Extract the [x, y] coordinate from the center of the cell holding the provided text.  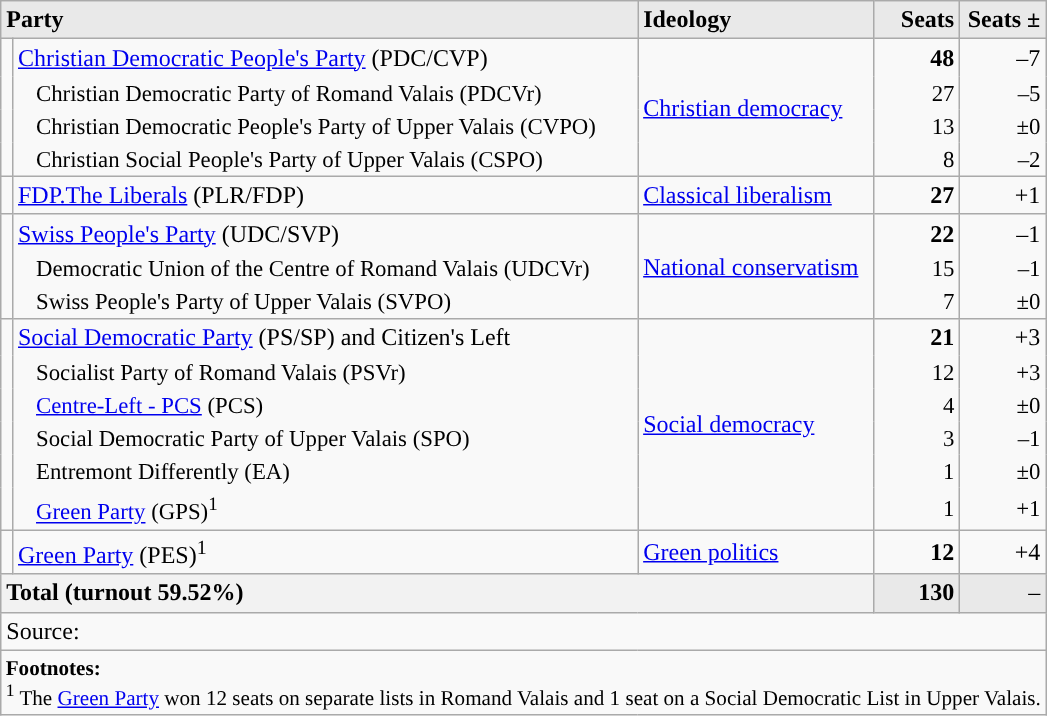
Social democracy [756, 424]
130 [917, 593]
–2 [1003, 159]
Ideology [756, 20]
15 [917, 268]
13 [917, 126]
FDP.The Liberals (PLR/FDP) [324, 195]
Party [320, 20]
Green Party (PES)1 [324, 552]
Christian democracy [756, 108]
Socialist Party of Romand Valais (PSVr) [324, 372]
Seats ± [1003, 20]
– [1003, 593]
Classical liberalism [756, 195]
Entremont Differently (EA) [324, 472]
21 [917, 336]
7 [917, 302]
3 [917, 438]
Seats [917, 20]
Swiss People's Party of Upper Valais (SVPO) [324, 302]
Christian Democratic Party of Romand Valais (PDCVr) [324, 92]
Centre-Left - PCS (PCS) [324, 406]
Social Democratic Party of Upper Valais (SPO) [324, 438]
–7 [1003, 58]
22 [917, 232]
4 [917, 406]
Total (turnout 59.52%) [438, 593]
8 [917, 159]
Christian Social People's Party of Upper Valais (CSPO) [324, 159]
+4 [1003, 552]
Footnotes:1 The Green Party won 12 seats on separate lists in Romand Valais and 1 seat on a Social Democratic List in Upper Valais. [524, 682]
Swiss People's Party (UDC/SVP) [324, 232]
Source: [524, 631]
Green politics [756, 552]
Christian Democratic People's Party (PDC/CVP) [324, 58]
Democratic Union of the Centre of Romand Valais (UDCVr) [324, 268]
48 [917, 58]
–5 [1003, 92]
National conservatism [756, 266]
Christian Democratic People's Party of Upper Valais (CVPO) [324, 126]
Green Party (GPS)1 [324, 508]
Social Democratic Party (PS/SP) and Citizen's Left [324, 336]
